Locate the cell with the specified text and output its (x, y) center coordinate. 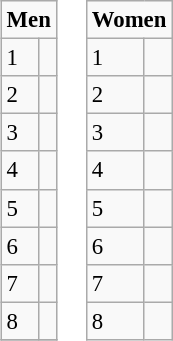
Women (128, 20)
Men (28, 20)
